For the text-containing cell, return its midpoint in (X, Y) coordinate format. 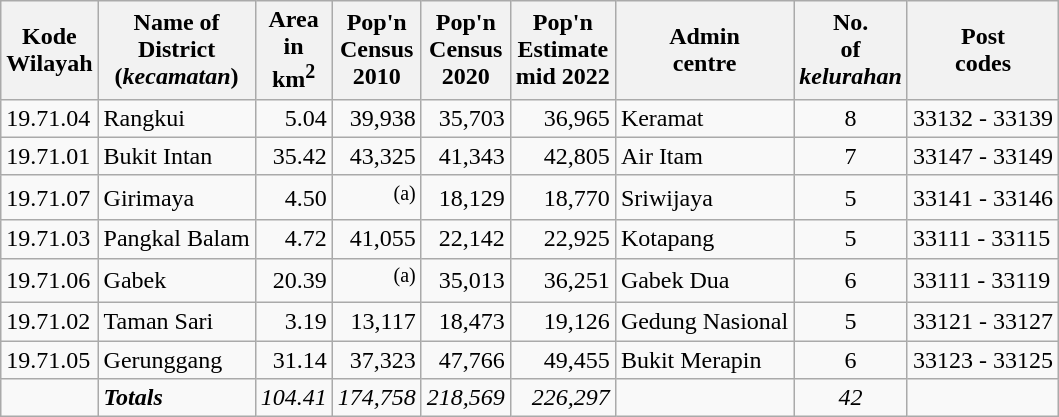
104.41 (294, 398)
5.04 (294, 118)
19.71.05 (50, 360)
Gabek Dua (704, 280)
31.14 (294, 360)
36,251 (562, 280)
19.71.04 (50, 118)
7 (851, 156)
37,323 (376, 360)
33121 - 33127 (982, 322)
226,297 (562, 398)
49,455 (562, 360)
Bukit Merapin (704, 360)
33111 - 33119 (982, 280)
No.ofkelurahan (851, 50)
33147 - 33149 (982, 156)
18,129 (466, 198)
Pop'nCensus2020 (466, 50)
19.71.03 (50, 239)
19.71.01 (50, 156)
47,766 (466, 360)
Girimaya (176, 198)
Gabek (176, 280)
36,965 (562, 118)
218,569 (466, 398)
Keramat (704, 118)
4.50 (294, 198)
Kode Wilayah (50, 50)
Air Itam (704, 156)
Admincentre (704, 50)
19.71.02 (50, 322)
41,343 (466, 156)
33132 - 33139 (982, 118)
Areainkm2 (294, 50)
35.42 (294, 156)
Gerunggang (176, 360)
19,126 (562, 322)
Kotapang (704, 239)
Sriwijaya (704, 198)
8 (851, 118)
Name ofDistrict(kecamatan) (176, 50)
35,703 (466, 118)
19.71.06 (50, 280)
Gedung Nasional (704, 322)
22,142 (466, 239)
42,805 (562, 156)
19.71.07 (50, 198)
Bukit Intan (176, 156)
174,758 (376, 398)
35,013 (466, 280)
18,473 (466, 322)
33111 - 33115 (982, 239)
42 (851, 398)
39,938 (376, 118)
41,055 (376, 239)
33123 - 33125 (982, 360)
43,325 (376, 156)
Pop'nCensus2010 (376, 50)
22,925 (562, 239)
20.39 (294, 280)
13,117 (376, 322)
Pangkal Balam (176, 239)
Rangkui (176, 118)
Pop'nEstimatemid 2022 (562, 50)
Postcodes (982, 50)
Totals (176, 398)
3.19 (294, 322)
4.72 (294, 239)
33141 - 33146 (982, 198)
18,770 (562, 198)
Taman Sari (176, 322)
